Return (x, y) of the center of cell containing provided text 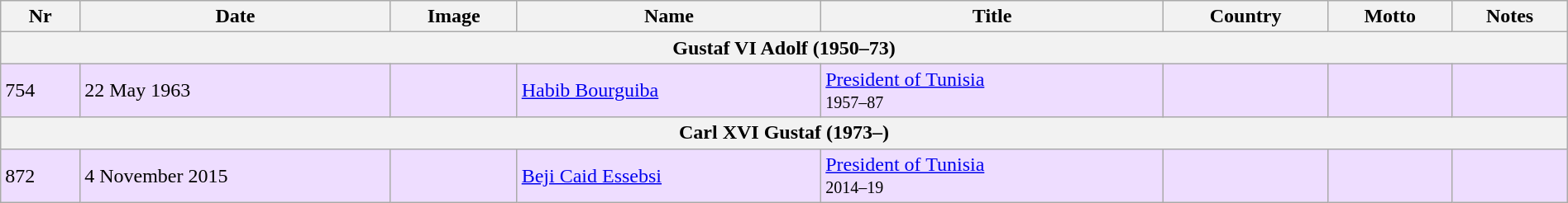
President of Tunisia2014–19 (992, 175)
President of Tunisia1957–87 (992, 91)
Motto (1390, 17)
Beji Caid Essebsi (669, 175)
754 (41, 91)
Nr (41, 17)
4 November 2015 (236, 175)
Name (669, 17)
Carl XVI Gustaf (1973–) (784, 133)
Habib Bourguiba (669, 91)
Image (453, 17)
Title (992, 17)
Notes (1510, 17)
22 May 1963 (236, 91)
Date (236, 17)
Country (1245, 17)
872 (41, 175)
Gustaf VI Adolf (1950–73) (784, 48)
